Return (X, Y) of the center of cell containing provided text 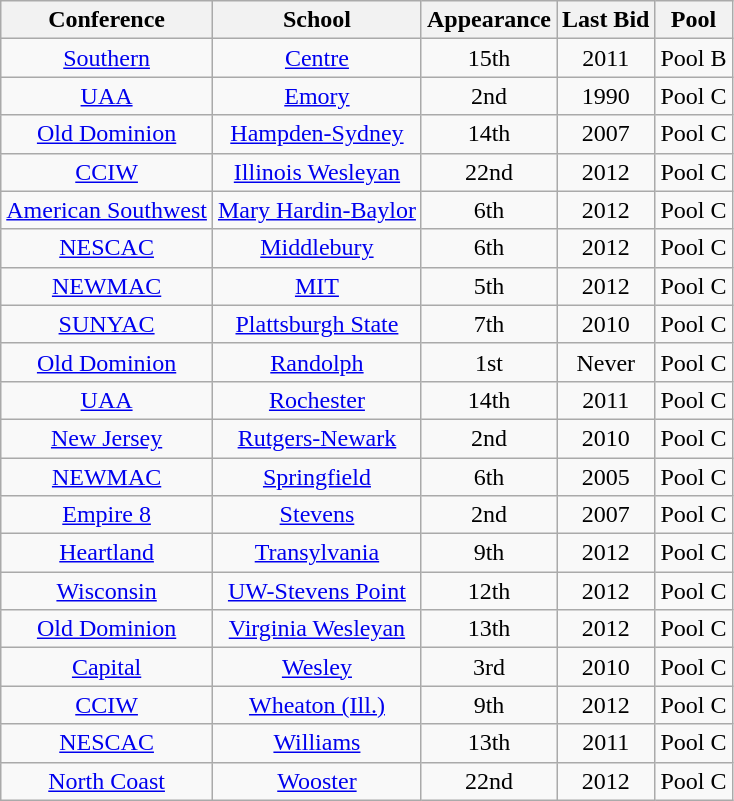
American Southwest (107, 210)
Virginia Wesleyan (316, 629)
Middlebury (316, 248)
Rochester (316, 400)
Conference (107, 20)
Centre (316, 58)
Southern (107, 58)
Stevens (316, 515)
1st (488, 362)
Never (605, 362)
School (316, 20)
Rutgers-Newark (316, 438)
MIT (316, 286)
Wheaton (Ill.) (316, 705)
UW-Stevens Point (316, 591)
Springfield (316, 477)
1990 (605, 96)
Empire 8 (107, 515)
Transylvania (316, 553)
12th (488, 591)
Wesley (316, 667)
Williams (316, 743)
Pool B (694, 58)
SUNYAC (107, 324)
3rd (488, 667)
Hampden-Sydney (316, 134)
New Jersey (107, 438)
5th (488, 286)
Mary Hardin-Baylor (316, 210)
Heartland (107, 553)
Randolph (316, 362)
Appearance (488, 20)
Plattsburgh State (316, 324)
Capital (107, 667)
Emory (316, 96)
15th (488, 58)
Wisconsin (107, 591)
Wooster (316, 781)
7th (488, 324)
Pool (694, 20)
Illinois Wesleyan (316, 172)
2005 (605, 477)
Last Bid (605, 20)
North Coast (107, 781)
